Extract the [x, y] coordinate from the center of the cell holding the provided text.  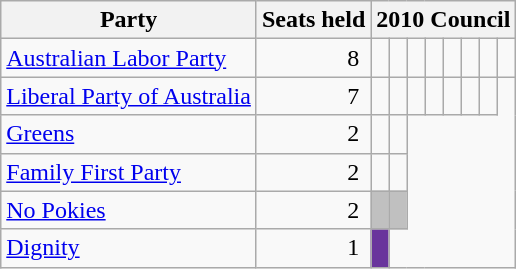
Liberal Party of Australia [129, 96]
Greens [129, 134]
Family First Party [129, 172]
No Pokies [129, 210]
7 [313, 96]
Party [129, 20]
1 [313, 248]
8 [313, 58]
Australian Labor Party [129, 58]
2010 Council [444, 20]
Dignity [129, 248]
Seats held [313, 20]
